Determine the (x, y) coordinate at the center of the cell enclosing the given text.  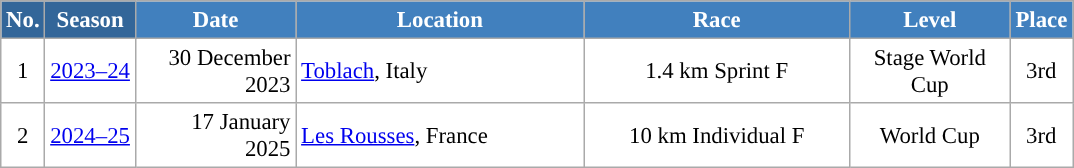
Les Rousses, France (440, 136)
2 (23, 136)
Date (216, 20)
Race (717, 20)
Toblach, Italy (440, 72)
17 January 2025 (216, 136)
No. (23, 20)
World Cup (930, 136)
Season (90, 20)
Stage World Cup (930, 72)
1 (23, 72)
10 km Individual F (717, 136)
Place (1041, 20)
2023–24 (90, 72)
Location (440, 20)
1.4 km Sprint F (717, 72)
30 December 2023 (216, 72)
2024–25 (90, 136)
Level (930, 20)
